Pinpoint the cell where the given text exists, returning its (X, Y) midpoint coordinate. 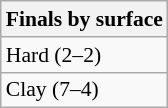
Clay (7–4) (84, 90)
Finals by surface (84, 19)
Hard (2–2) (84, 55)
